Provide the (X, Y) coordinate of the cell's center where the given text is located.  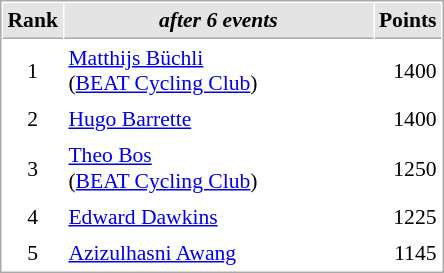
4 (32, 217)
Edward Dawkins (218, 217)
Rank (32, 21)
1 (32, 70)
Hugo Barrette (218, 119)
1225 (408, 217)
1250 (408, 168)
5 (32, 253)
Azizulhasni Awang (218, 253)
1145 (408, 253)
2 (32, 119)
after 6 events (218, 21)
Theo Bos(BEAT Cycling Club) (218, 168)
Matthijs Büchli(BEAT Cycling Club) (218, 70)
Points (408, 21)
3 (32, 168)
